Find where the given text appears and provide that cell's center as [x, y] coordinate. 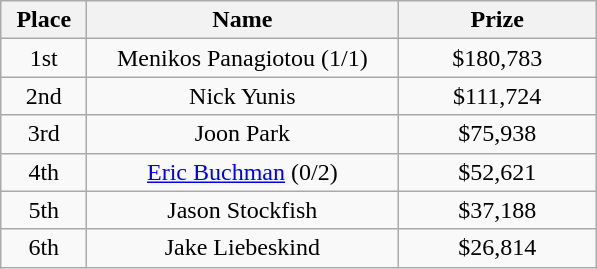
2nd [44, 96]
Jake Liebeskind [242, 248]
$111,724 [498, 96]
6th [44, 248]
$26,814 [498, 248]
Place [44, 20]
$75,938 [498, 134]
Prize [498, 20]
Joon Park [242, 134]
3rd [44, 134]
$180,783 [498, 58]
4th [44, 172]
5th [44, 210]
$37,188 [498, 210]
$52,621 [498, 172]
Nick Yunis [242, 96]
1st [44, 58]
Name [242, 20]
Eric Buchman (0/2) [242, 172]
Jason Stockfish [242, 210]
Menikos Panagiotou (1/1) [242, 58]
